Return the (X, Y) coordinate for the center point of the cell that contains the specified text.  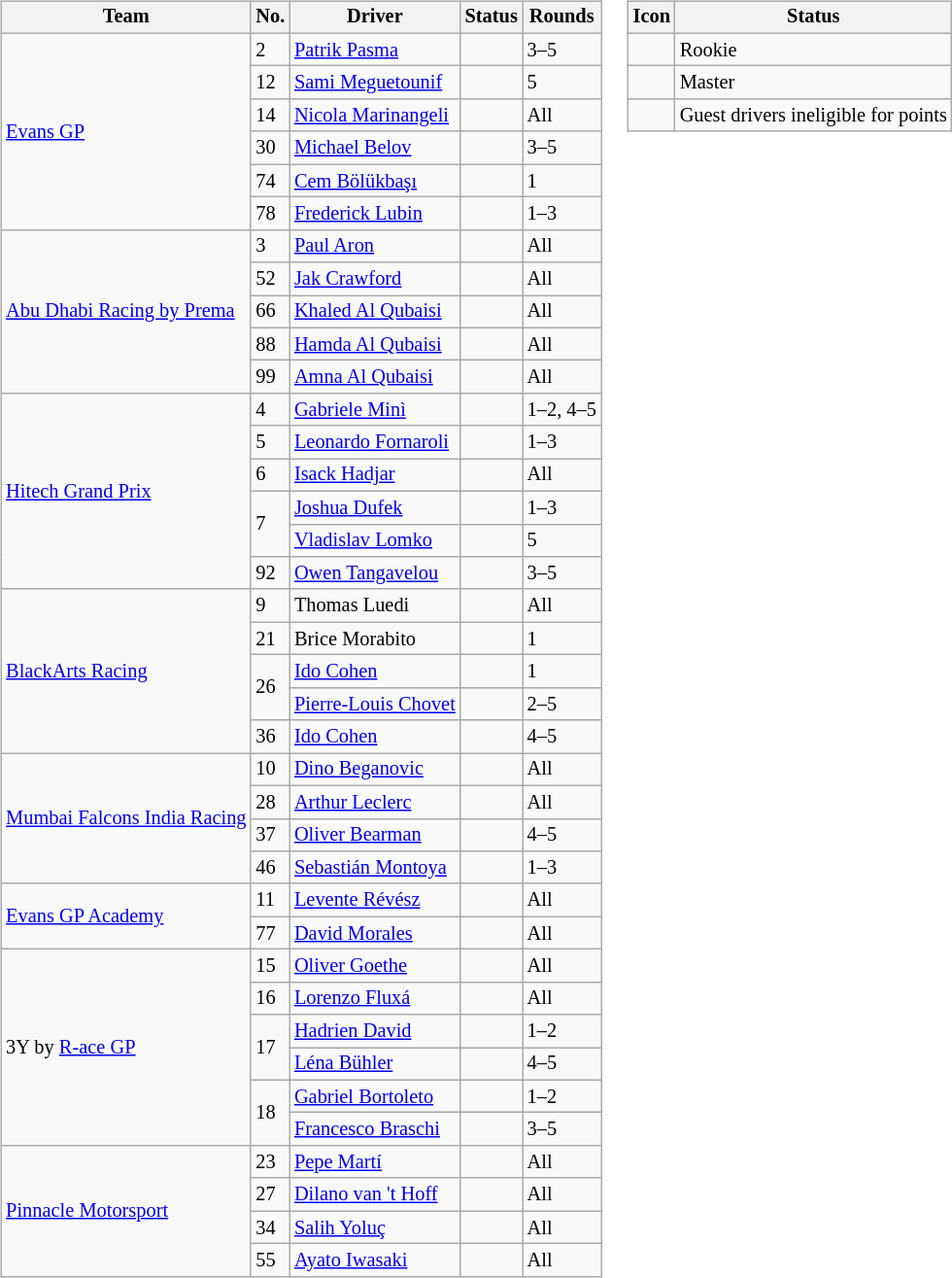
Gabriel Bortoleto (375, 1096)
Sebastián Montoya (375, 868)
Léna Bühler (375, 1064)
78 (270, 214)
7 (270, 523)
No. (270, 17)
Driver (375, 17)
3Y by R-ace GP (126, 1048)
Leonardo Fornaroli (375, 442)
23 (270, 1162)
4 (270, 410)
Gabriele Minì (375, 410)
77 (270, 933)
Evans GP Academy (126, 915)
16 (270, 998)
Ayato Iwasaki (375, 1261)
46 (270, 868)
55 (270, 1261)
Mumbai Falcons India Racing (126, 818)
Rookie (814, 50)
6 (270, 475)
Michael Belov (375, 148)
Sami Meguetounif (375, 83)
Hadrien David (375, 1031)
Guest drivers ineligible for points (814, 116)
Oliver Goethe (375, 966)
17 (270, 1048)
David Morales (375, 933)
52 (270, 279)
11 (270, 900)
37 (270, 835)
15 (270, 966)
Team (126, 17)
Owen Tangavelou (375, 573)
BlackArts Racing (126, 671)
9 (270, 605)
Abu Dhabi Racing by Prema (126, 311)
1–2, 4–5 (561, 410)
34 (270, 1227)
Nicola Marinangeli (375, 116)
Cem Bölükbaşı (375, 181)
Pinnacle Motorsport (126, 1211)
Amna Al Qubaisi (375, 377)
Salih Yoluç (375, 1227)
28 (270, 802)
Lorenzo Fluxá (375, 998)
99 (270, 377)
Thomas Luedi (375, 605)
Dino Beganovic (375, 770)
66 (270, 312)
Joshua Dufek (375, 507)
Pepe Martí (375, 1162)
Master (814, 83)
Rounds (561, 17)
Hitech Grand Prix (126, 492)
Oliver Bearman (375, 835)
18 (270, 1112)
3 (270, 246)
27 (270, 1194)
Levente Révész (375, 900)
Brice Morabito (375, 639)
30 (270, 148)
10 (270, 770)
14 (270, 116)
Pierre-Louis Chovet (375, 704)
74 (270, 181)
Khaled Al Qubaisi (375, 312)
36 (270, 737)
Evans GP (126, 131)
Paul Aron (375, 246)
Patrik Pasma (375, 50)
Dilano van 't Hoff (375, 1194)
88 (270, 344)
Francesco Braschi (375, 1129)
Jak Crawford (375, 279)
Frederick Lubin (375, 214)
21 (270, 639)
26 (270, 688)
Arthur Leclerc (375, 802)
92 (270, 573)
Vladislav Lomko (375, 540)
Hamda Al Qubaisi (375, 344)
12 (270, 83)
2 (270, 50)
Isack Hadjar (375, 475)
2–5 (561, 704)
Icon (652, 17)
